For the text-containing cell, return its midpoint in (x, y) coordinate format. 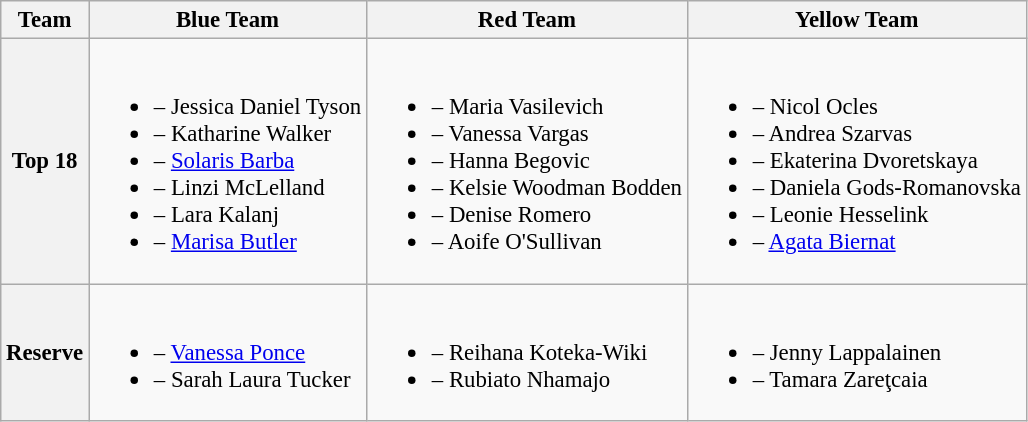
Team (45, 20)
Red Team (528, 20)
– Maria Vasilevich – Vanessa Vargas – Hanna Begovic – Kelsie Woodman Bodden – Denise Romero – Aoife O'Sullivan (528, 162)
– Nicol Ocles – Andrea Szarvas – Ekaterina Dvoretskaya – Daniela Gods-Romanovska – Leonie Hesselink – Agata Biernat (856, 162)
– Jessica Daniel Tyson – Katharine Walker – Solaris Barba – Linzi McLelland – Lara Kalanj – Marisa Butler (227, 162)
Top 18 (45, 162)
– Vanessa Ponce – Sarah Laura Tucker (227, 352)
– Jenny Lappalainen – Tamara Zareţcaia (856, 352)
Blue Team (227, 20)
Yellow Team (856, 20)
– Reihana Koteka-Wiki – Rubiato Nhamajo (528, 352)
Reserve (45, 352)
